From the cell containing the given text, extract its center point as (x, y) coordinate. 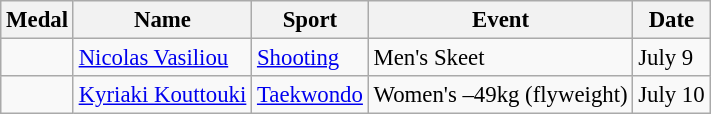
Sport (310, 20)
July 10 (672, 95)
Women's –49kg (flyweight) (500, 95)
Taekwondo (310, 95)
Event (500, 20)
Shooting (310, 58)
Date (672, 20)
Nicolas Vasiliou (162, 58)
Medal (38, 20)
Name (162, 20)
Kyriaki Kouttouki (162, 95)
July 9 (672, 58)
Men's Skeet (500, 58)
